Output the (x, y) coordinate of the center of the cell containing the given text.  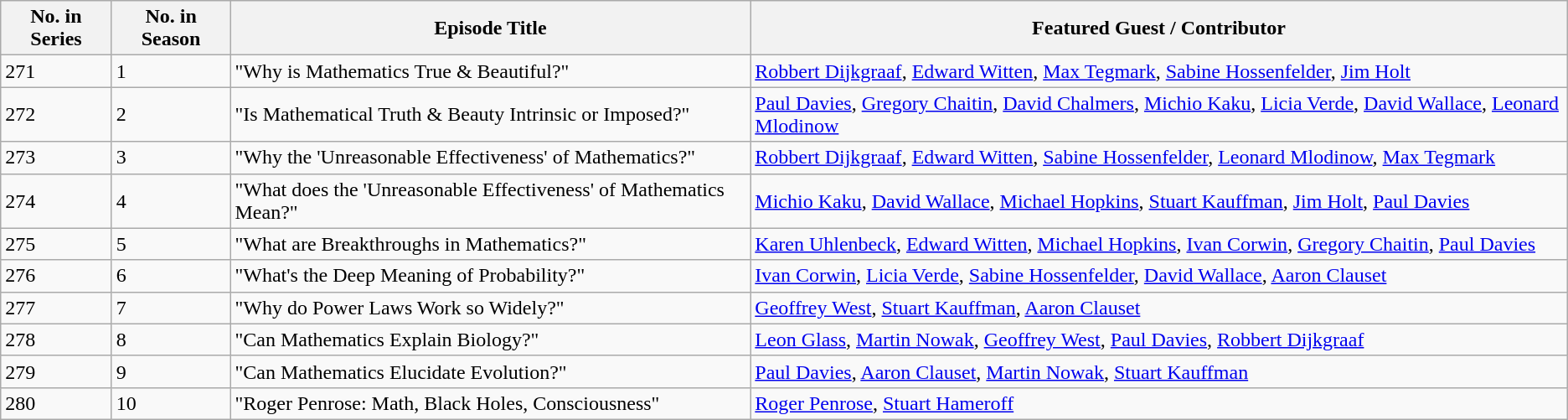
3 (171, 158)
2 (171, 114)
Featured Guest / Contributor (1159, 29)
Robbert Dijkgraaf, Edward Witten, Max Tegmark, Sabine Hossenfelder, Jim Holt (1159, 71)
276 (56, 276)
275 (56, 244)
Geoffrey West, Stuart Kauffman, Aaron Clauset (1159, 308)
"Can Mathematics Elucidate Evolution?" (491, 371)
278 (56, 340)
280 (56, 403)
7 (171, 308)
"Is Mathematical Truth & Beauty Intrinsic or Imposed?" (491, 114)
Ivan Corwin, Licia Verde, Sabine Hossenfelder, David Wallace, Aaron Clauset (1159, 276)
4 (171, 201)
"Why the 'Unreasonable Effectiveness' of Mathematics?" (491, 158)
Robbert Dijkgraaf, Edward Witten, Sabine Hossenfelder, Leonard Mlodinow, Max Tegmark (1159, 158)
10 (171, 403)
273 (56, 158)
Roger Penrose, Stuart Hameroff (1159, 403)
Michio Kaku, David Wallace, Michael Hopkins, Stuart Kauffman, Jim Holt, Paul Davies (1159, 201)
8 (171, 340)
Leon Glass, Martin Nowak, Geoffrey West, Paul Davies, Robbert Dijkgraaf (1159, 340)
"What are Breakthroughs in Mathematics?" (491, 244)
279 (56, 371)
Episode Title (491, 29)
5 (171, 244)
272 (56, 114)
"Can Mathematics Explain Biology?" (491, 340)
Paul Davies, Gregory Chaitin, David Chalmers, Michio Kaku, Licia Verde, David Wallace, Leonard Mlodinow (1159, 114)
271 (56, 71)
Paul Davies, Aaron Clauset, Martin Nowak, Stuart Kauffman (1159, 371)
Karen Uhlenbeck, Edward Witten, Michael Hopkins, Ivan Corwin, Gregory Chaitin, Paul Davies (1159, 244)
No. in Series (56, 29)
"Why do Power Laws Work so Widely?" (491, 308)
"What does the 'Unreasonable Effectiveness' of Mathematics Mean?" (491, 201)
"Why is Mathematics True & Beautiful?" (491, 71)
274 (56, 201)
9 (171, 371)
No. in Season (171, 29)
1 (171, 71)
"Roger Penrose: Math, Black Holes, Consciousness" (491, 403)
6 (171, 276)
277 (56, 308)
"What's the Deep Meaning of Probability?" (491, 276)
